Locate the cell with the specified text and output its [x, y] center coordinate. 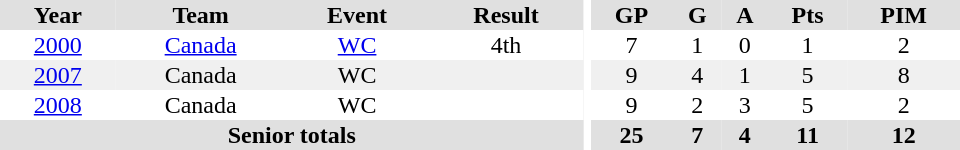
3 [745, 105]
PIM [904, 15]
GP [631, 15]
0 [745, 45]
4th [506, 45]
11 [808, 135]
2008 [58, 105]
12 [904, 135]
8 [904, 75]
A [745, 15]
2007 [58, 75]
Senior totals [292, 135]
Team [201, 15]
25 [631, 135]
Event [358, 15]
Result [506, 15]
G [698, 15]
Pts [808, 15]
2000 [58, 45]
Year [58, 15]
